Return the [X, Y] coordinate for the center point of the cell that contains the specified text.  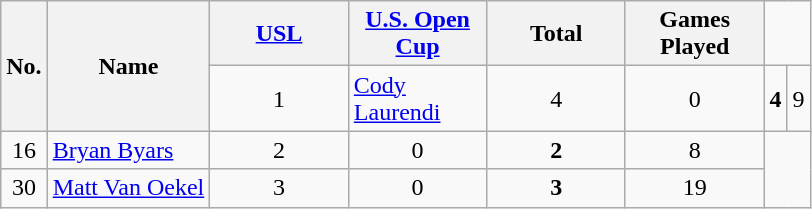
Total [556, 34]
16 [24, 150]
U.S. Open Cup [418, 34]
19 [694, 188]
30 [24, 188]
Name [128, 66]
No. [24, 66]
Matt Van Oekel [128, 188]
9 [798, 98]
8 [694, 150]
1 [280, 98]
USL [280, 34]
Games Played [694, 34]
Bryan Byars [128, 150]
Cody Laurendi [418, 98]
